Determine the [X, Y] coordinate at the center of the cell enclosing the given text.  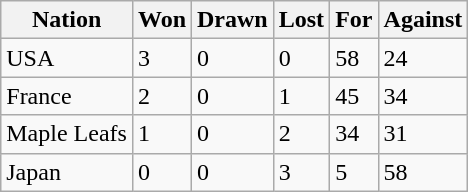
Drawn [233, 20]
France [67, 96]
USA [67, 58]
31 [423, 134]
24 [423, 58]
5 [354, 172]
Nation [67, 20]
Against [423, 20]
Maple Leafs [67, 134]
Won [162, 20]
For [354, 20]
Lost [301, 20]
45 [354, 96]
Japan [67, 172]
